Find where the given text appears and provide that cell's center as [X, Y] coordinate. 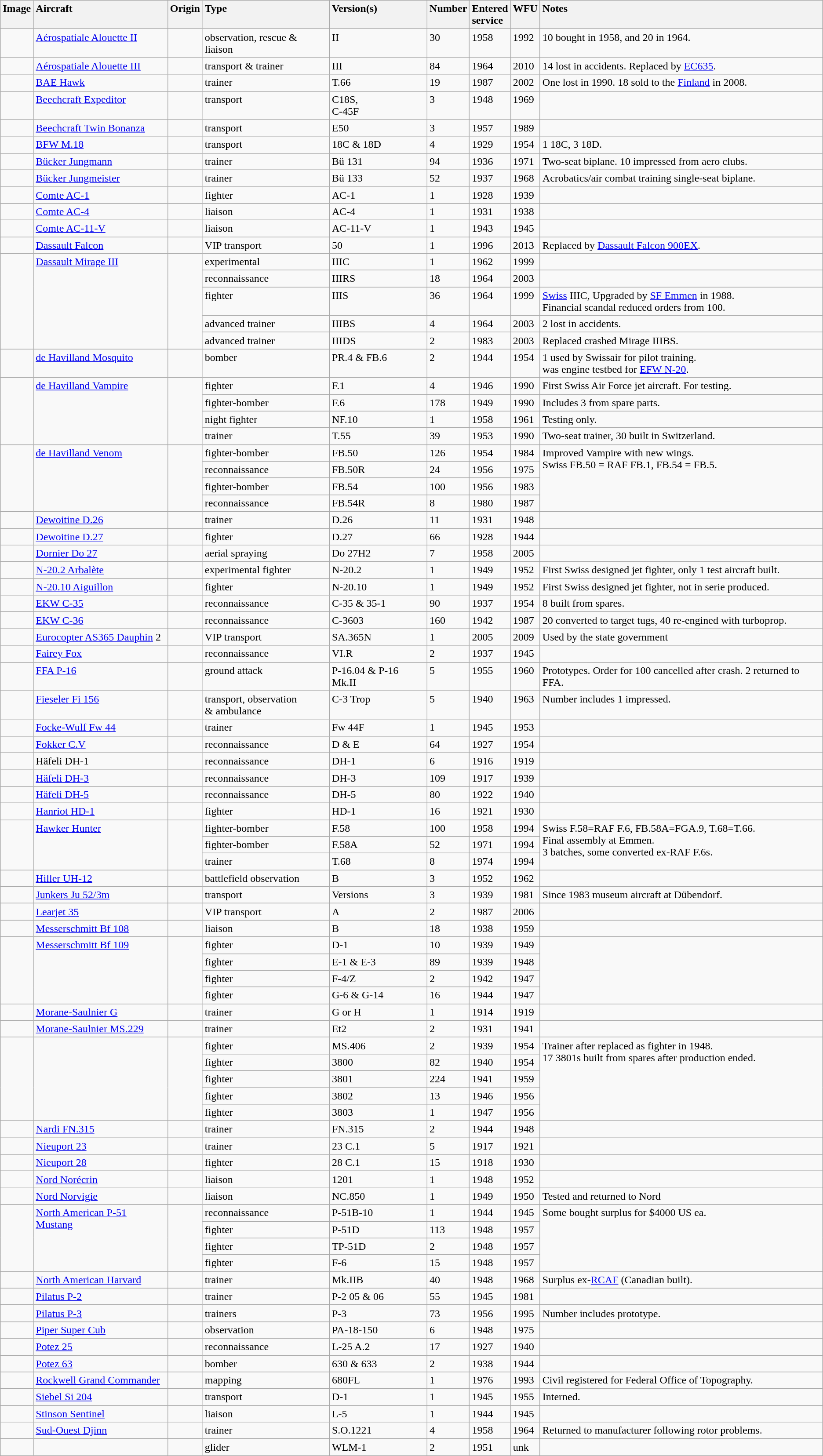
F.1 [378, 386]
2010 [525, 66]
AC-11-V [378, 228]
Hanriot HD-1 [100, 811]
Learjet 35 [100, 912]
Nieuport 23 [100, 1146]
3803 [378, 1113]
82 [448, 1062]
14 lost in accidents. Replaced by EC635. [681, 66]
Aircraft [100, 15]
1976 [490, 1380]
A [378, 912]
11 [448, 520]
19 [448, 83]
Nieuport 28 [100, 1163]
Nardi FN.315 [100, 1129]
1980 [490, 503]
NC.850 [378, 1196]
Replaced crashed Mirage IIIBS. [681, 341]
Eurocopter AS365 Dauphin 2 [100, 637]
transport, observation& ambulance [266, 705]
Testing only. [681, 419]
Some bought surplus for $4000 US ea. [681, 1238]
1943 [490, 228]
TP-51D [378, 1246]
II [378, 43]
F-6 [378, 1263]
Version(s) [378, 15]
P-3 [378, 1313]
1961 [525, 419]
P-51D [378, 1230]
Two-seat biplane. 10 impressed from aero clubs. [681, 161]
F.58 [378, 828]
1914 [490, 1012]
One lost in 1990. 18 sold to the Finland in 2008. [681, 83]
Dassault Mirage III [100, 302]
N-20.10 Aiguillon [100, 587]
Dornier Do 27 [100, 553]
BFW M.18 [100, 145]
Acrobatics/air combat training single-seat biplane. [681, 178]
13 [448, 1096]
observation, rescue & liaison [266, 43]
mapping [266, 1380]
Interned. [681, 1397]
D.26 [378, 520]
L-5 [378, 1414]
IIIRS [378, 279]
Aérospatiale Alouette III [100, 66]
Mk.IIB [378, 1280]
Comte AC-4 [100, 211]
1984 [525, 453]
Messerschmitt Bf 108 [100, 928]
Improved Vampire with new wings.Swiss FB.50 = RAF FB.1, FB.54 = FB.5. [681, 478]
BAE Hawk [100, 83]
Messerschmitt Bf 109 [100, 970]
Dewoitine D.26 [100, 520]
1 used by Swissair for pilot training. was engine testbed for EFW N-20. [681, 363]
Beechcraft Twin Bonanza [100, 128]
3802 [378, 1096]
Sud-Ouest Djinn [100, 1431]
Number includes prototype. [681, 1313]
WLM-1 [378, 1447]
Häfeli DH-3 [100, 778]
1929 [490, 145]
30 [448, 43]
PR.4 & FB.6 [378, 363]
Comte AC-1 [100, 195]
1963 [525, 705]
de Havilland Venom [100, 478]
D & E [378, 744]
Siebel Si 204 [100, 1397]
Potez 63 [100, 1363]
N-20.2 Arbalète [100, 570]
Et2 [378, 1029]
Hawker Hunter [100, 844]
Enteredservice [490, 15]
IIIBS [378, 324]
89 [448, 962]
680FL [378, 1380]
Number [448, 15]
G-6 & G-14 [378, 995]
1993 [525, 1380]
Junkers Ju 52/3m [100, 895]
E-1 & E-3 [378, 962]
Since 1983 museum aircraft at Dübendorf. [681, 895]
160 [448, 620]
Nord Norécrin [100, 1179]
DH-3 [378, 778]
C18S,C-45F [378, 106]
FFA P-16 [100, 676]
84 [448, 66]
night fighter [266, 419]
Used by the state government [681, 637]
Replaced by Dassault Falcon 900EX. [681, 245]
Civil registered for Federal Office of Topography. [681, 1380]
Potez 25 [100, 1347]
Notes [681, 15]
36 [448, 302]
Origin [185, 15]
P-51B-10 [378, 1213]
2006 [525, 912]
39 [448, 436]
1992 [525, 43]
First Swiss designed jet fighter, only 1 test aircraft built. [681, 570]
Swiss F.58=RAF F.6, FB.58A=FGA.9, T.68=T.66.Final assembly at Emmen.3 batches, some converted ex-RAF F.6s. [681, 844]
aerial spraying [266, 553]
1201 [378, 1179]
North American Harvard [100, 1280]
Bü 131 [378, 161]
FN.315 [378, 1129]
C-3 Trop [378, 705]
glider [266, 1447]
VI.R [378, 654]
FB.50R [378, 470]
Fokker C.V [100, 744]
126 [448, 453]
Dewoitine D.27 [100, 537]
Dassault Falcon [100, 245]
2002 [525, 83]
S.O.1221 [378, 1431]
Returned to manufacturer following rotor problems. [681, 1431]
EKW C-35 [100, 604]
1996 [490, 245]
Focke-Wulf Fw 44 [100, 728]
Surplus ex-RCAF (Canadian built). [681, 1280]
10 [448, 945]
3800 [378, 1062]
2013 [525, 245]
P-2 05 & 06 [378, 1296]
experimental [266, 262]
23 C.1 [378, 1146]
18C & 18D [378, 145]
2009 [525, 637]
Häfeli DH-5 [100, 794]
Type [266, 15]
Nord Norvigie [100, 1196]
E50 [378, 128]
NF.10 [378, 419]
Fairey Fox [100, 654]
66 [448, 537]
C-3603 [378, 620]
observation [266, 1330]
PA-18-150 [378, 1330]
Stinson Sentinel [100, 1414]
630 & 633 [378, 1363]
178 [448, 403]
T.68 [378, 862]
North American P-51 Mustang [100, 1238]
Bü 133 [378, 178]
1951 [490, 1447]
94 [448, 161]
Hiller UH-12 [100, 878]
20 converted to target tugs, 40 re-engined with turboprop. [681, 620]
Prototypes. Order for 100 cancelled after crash. 2 returned to FFA. [681, 676]
MS.406 [378, 1045]
Pilatus P-2 [100, 1296]
experimental fighter [266, 570]
40 [448, 1280]
64 [448, 744]
F.58A [378, 845]
P-16.04 & P-16 Mk.II [378, 676]
Comte AC-11-V [100, 228]
17 [448, 1347]
transport & trainer [266, 66]
G or H [378, 1012]
trainers [266, 1313]
24 [448, 470]
3801 [378, 1079]
Image [17, 15]
Aérospatiale Alouette II [100, 43]
7 [448, 553]
224 [448, 1079]
8 built from spares. [681, 604]
D.27 [378, 537]
SA.365N [378, 637]
Morane-Saulnier MS.229 [100, 1029]
Bücker Jungmeister [100, 178]
WFU [525, 15]
Bücker Jungmann [100, 161]
1922 [490, 794]
Fieseler Fi 156 [100, 705]
L-25 A.2 [378, 1347]
113 [448, 1230]
III [378, 66]
1936 [490, 161]
Do 27H2 [378, 553]
1969 [525, 106]
90 [448, 604]
N-20.10 [378, 587]
FB.54R [378, 503]
80 [448, 794]
1918 [490, 1163]
battlefield observation [266, 878]
Pilatus P-3 [100, 1313]
IIIC [378, 262]
de Havilland Vampire [100, 411]
AC-4 [378, 211]
ground attack [266, 676]
Rockwell Grand Commander [100, 1380]
Fw 44F [378, 728]
1989 [525, 128]
Piper Super Cub [100, 1330]
First Swiss Air Force jet aircraft. For testing. [681, 386]
de Havilland Mosquito [100, 363]
55 [448, 1296]
HD-1 [378, 811]
T.66 [378, 83]
F-4/Z [378, 979]
1 18C, 3 18D. [681, 145]
FB.50 [378, 453]
1974 [490, 862]
Two-seat trainer, 30 built in Switzerland. [681, 436]
Swiss IIIC, Upgraded by SF Emmen in 1988.Financial scandal reduced orders from 100. [681, 302]
Includes 3 from spare parts. [681, 403]
50 [378, 245]
C-35 & 35-1 [378, 604]
28 C.1 [378, 1163]
Beechcraft Expeditor [100, 106]
1950 [525, 1196]
DH-5 [378, 794]
73 [448, 1313]
First Swiss designed jet fighter, not in serie produced. [681, 587]
Trainer after replaced as fighter in 1948.17 3801s built from spares after production ended. [681, 1079]
F.6 [378, 403]
10 bought in 1958, and 20 in 1964. [681, 43]
unk [525, 1447]
109 [448, 778]
DH-1 [378, 761]
N-20.2 [378, 570]
EKW C-36 [100, 620]
1995 [525, 1313]
Tested and returned to Nord [681, 1196]
1916 [490, 761]
Versions [378, 895]
AC-1 [378, 195]
FB.54 [378, 486]
IIIS [378, 302]
Häfeli DH-1 [100, 761]
Morane-Saulnier G [100, 1012]
IIIDS [378, 341]
T.55 [378, 436]
1960 [525, 676]
Number includes 1 impressed. [681, 705]
2 lost in accidents. [681, 324]
